Capture the cell that displays the provided text and extract its (x, y) central coordinate. 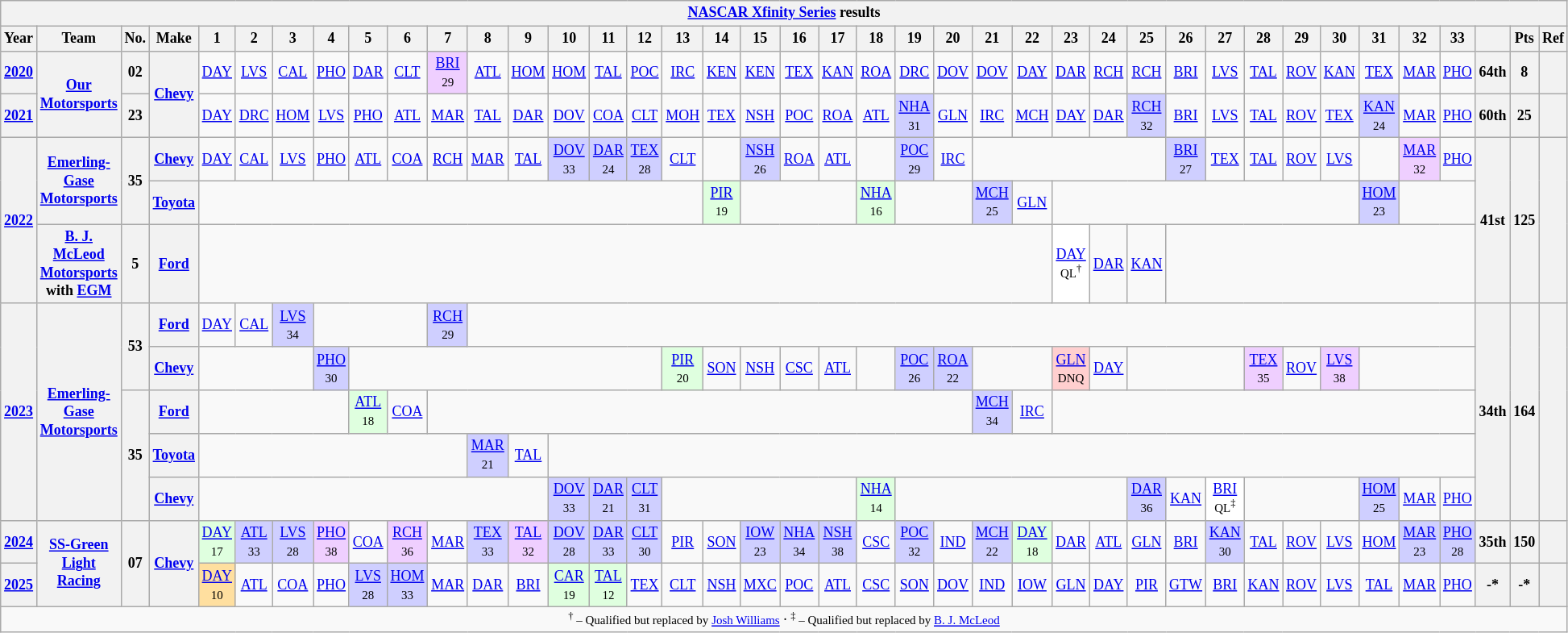
RCH32 (1147, 116)
Pts (1524, 39)
28 (1263, 39)
HOM23 (1379, 202)
11 (609, 39)
32 (1420, 39)
MOH (683, 116)
IOW (1032, 585)
MCH25 (992, 202)
Year (19, 39)
34th (1492, 411)
† – Qualified but replaced by Josh Williams · ‡ – Qualified but replaced by B. J. McLeod (784, 620)
MAR23 (1420, 542)
IOW23 (760, 542)
NHA14 (876, 498)
13 (683, 39)
NSH38 (838, 542)
MXC (760, 585)
RCH29 (448, 325)
DOV28 (569, 542)
GTW (1186, 585)
GLNDNQ (1072, 369)
DAR21 (609, 498)
14 (722, 39)
27 (1225, 39)
2023 (19, 411)
31 (1379, 39)
PHO38 (332, 542)
02 (135, 73)
64th (1492, 73)
DAY10 (217, 585)
BRI29 (448, 73)
7 (448, 39)
POC26 (915, 369)
NSH26 (760, 159)
30 (1339, 39)
24 (1109, 39)
NASCAR Xfinity Series results (784, 13)
MAR21 (487, 455)
NHA16 (876, 202)
Team (79, 39)
41st (1492, 220)
MCH34 (992, 412)
Ref (1553, 39)
ATL18 (367, 412)
PIR20 (683, 369)
2025 (19, 585)
DAR36 (1147, 498)
ATL33 (254, 542)
2022 (19, 220)
15 (760, 39)
35th (1492, 542)
18 (876, 39)
ROA22 (953, 369)
6 (408, 39)
21 (992, 39)
2021 (19, 116)
26 (1186, 39)
150 (1524, 542)
33 (1458, 39)
MAR32 (1420, 159)
KAN24 (1379, 116)
TEX28 (645, 159)
KAN30 (1225, 542)
HOM25 (1379, 498)
BRI27 (1186, 159)
BRIQL‡ (1225, 498)
POC29 (915, 159)
12 (645, 39)
CLT30 (645, 542)
3 (293, 39)
TAL12 (609, 585)
Our Motorsports (79, 94)
164 (1524, 411)
53 (135, 347)
29 (1302, 39)
60th (1492, 116)
2024 (19, 542)
125 (1524, 220)
No. (135, 39)
07 (135, 563)
DAY17 (217, 542)
DAR33 (609, 542)
22 (1032, 39)
4 (332, 39)
B. J. McLeod Motorsports with EGM (79, 264)
19 (915, 39)
20 (953, 39)
17 (838, 39)
CAR19 (569, 585)
PIR19 (722, 202)
MCH22 (992, 542)
SS-Green Light Racing (79, 563)
PHO30 (332, 369)
TAL32 (529, 542)
Make (174, 39)
NHA34 (799, 542)
DAY18 (1032, 542)
LVS34 (293, 325)
DAYQL† (1072, 264)
16 (799, 39)
TEX35 (1263, 369)
2020 (19, 73)
PHO28 (1458, 542)
MCH (1032, 116)
1 (217, 39)
CLT31 (645, 498)
NHA31 (915, 116)
10 (569, 39)
RCH36 (408, 542)
2 (254, 39)
TEX33 (487, 542)
DAR24 (609, 159)
LVS38 (1339, 369)
HOM33 (408, 585)
9 (529, 39)
POC32 (915, 542)
